Detect which cell encompasses the target text, then output its (X, Y) center coordinate. 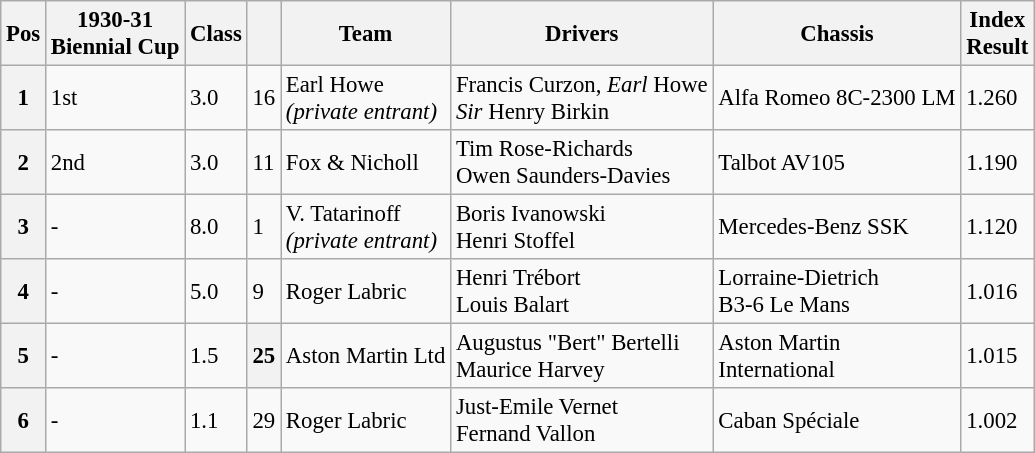
1.190 (998, 162)
2 (24, 162)
6 (24, 420)
Henri Trébort Louis Balart (582, 292)
Caban Spéciale (837, 420)
Drivers (582, 34)
1.016 (998, 292)
8.0 (216, 228)
1.120 (998, 228)
9 (264, 292)
5 (24, 356)
1st (116, 98)
1.1 (216, 420)
Tim Rose-Richards Owen Saunders-Davies (582, 162)
Team (366, 34)
16 (264, 98)
Francis Curzon, Earl Howe Sir Henry Birkin (582, 98)
29 (264, 420)
V. Tatarinoff(private entrant) (366, 228)
Just-Emile Vernet Fernand Vallon (582, 420)
Fox & Nicholl (366, 162)
1.260 (998, 98)
Chassis (837, 34)
Talbot AV105 (837, 162)
1.5 (216, 356)
Aston MartinInternational (837, 356)
1930-31Biennial Cup (116, 34)
Pos (24, 34)
4 (24, 292)
Earl Howe(private entrant) (366, 98)
2nd (116, 162)
5.0 (216, 292)
Lorraine-DietrichB3-6 Le Mans (837, 292)
Class (216, 34)
Aston Martin Ltd (366, 356)
Alfa Romeo 8C-2300 LM (837, 98)
Boris Ivanowski Henri Stoffel (582, 228)
3 (24, 228)
Augustus "Bert" Bertelli Maurice Harvey (582, 356)
Mercedes-Benz SSK (837, 228)
25 (264, 356)
11 (264, 162)
1.002 (998, 420)
IndexResult (998, 34)
1.015 (998, 356)
